Extract the [X, Y] coordinate from the center of the cell holding the provided text.  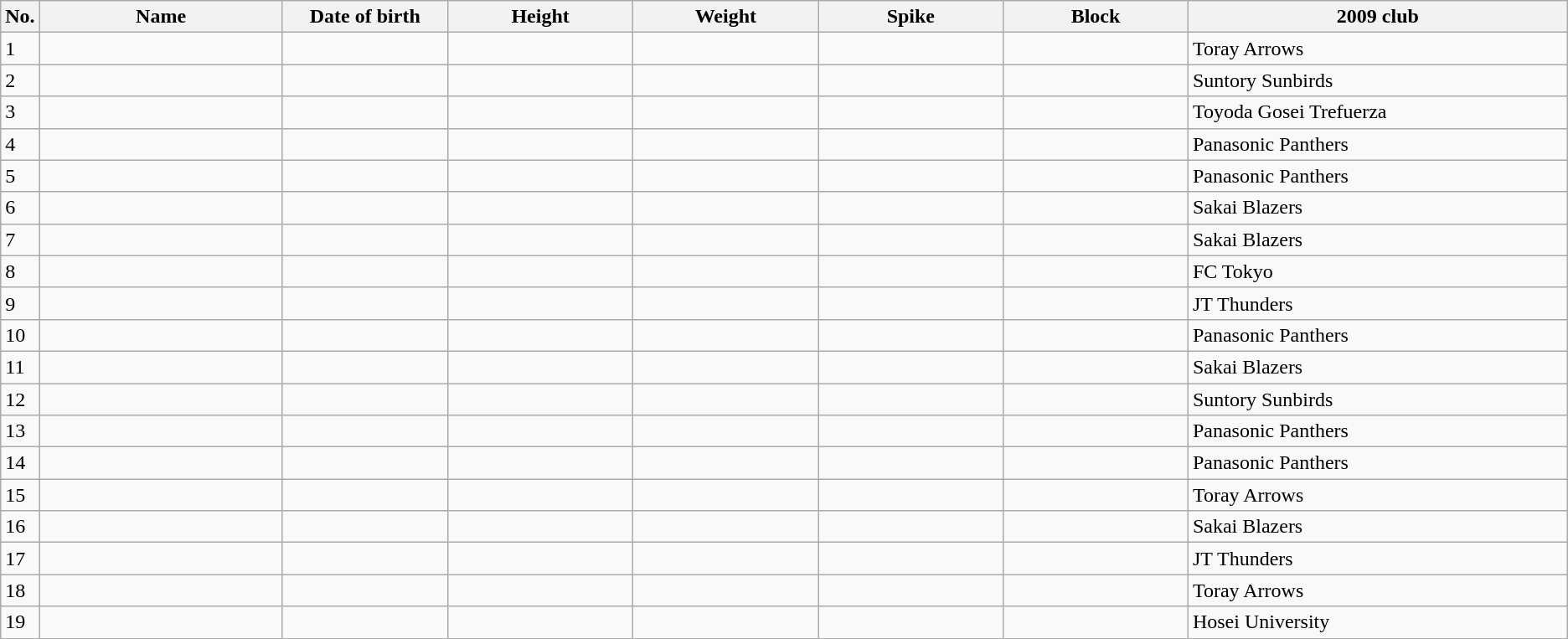
18 [20, 590]
Weight [725, 17]
Toyoda Gosei Trefuerza [1377, 112]
6 [20, 208]
11 [20, 367]
Name [161, 17]
10 [20, 335]
Block [1096, 17]
12 [20, 399]
3 [20, 112]
19 [20, 622]
No. [20, 17]
2009 club [1377, 17]
4 [20, 144]
Hosei University [1377, 622]
14 [20, 463]
Height [539, 17]
15 [20, 495]
17 [20, 559]
13 [20, 431]
Date of birth [365, 17]
Spike [911, 17]
8 [20, 271]
16 [20, 527]
9 [20, 303]
2 [20, 80]
7 [20, 240]
5 [20, 176]
FC Tokyo [1377, 271]
1 [20, 49]
